Determine the (x, y) coordinate at the center of the cell enclosing the given text.  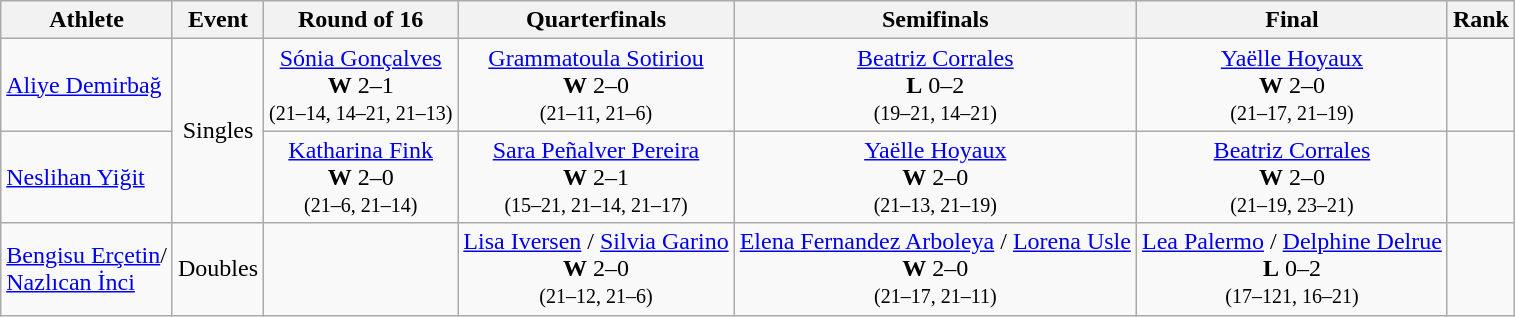
Yaëlle HoyauxW 2–0 (21–17, 21–19) (1292, 85)
Athlete (87, 20)
Singles (218, 131)
Quarterfinals (596, 20)
Semifinals (935, 20)
Beatriz CorralesL 0–2 (19–21, 14–21) (935, 85)
Doubles (218, 269)
Bengisu Erçetin/Nazlıcan İnci (87, 269)
Neslihan Yiğit (87, 177)
Lea Palermo / Delphine DelrueL 0–2 (17–121, 16–21) (1292, 269)
Lisa Iversen / Silvia GarinoW 2–0 (21–12, 21–6) (596, 269)
Sónia GonçalvesW 2–1 (21–14, 14–21, 21–13) (361, 85)
Round of 16 (361, 20)
Event (218, 20)
Katharina FinkW 2–0 (21–6, 21–14) (361, 177)
Rank (1480, 20)
Aliye Demirbağ (87, 85)
Grammatoula SotiriouW 2–0 (21–11, 21–6) (596, 85)
Beatriz CorralesW 2–0 (21–19, 23–21) (1292, 177)
Elena Fernandez Arboleya / Lorena UsleW 2–0 (21–17, 21–11) (935, 269)
Final (1292, 20)
Sara Peñalver PereiraW 2–1 (15–21, 21–14, 21–17) (596, 177)
Yaëlle HoyauxW 2–0 (21–13, 21–19) (935, 177)
